Return (X, Y) of the center of cell containing provided text 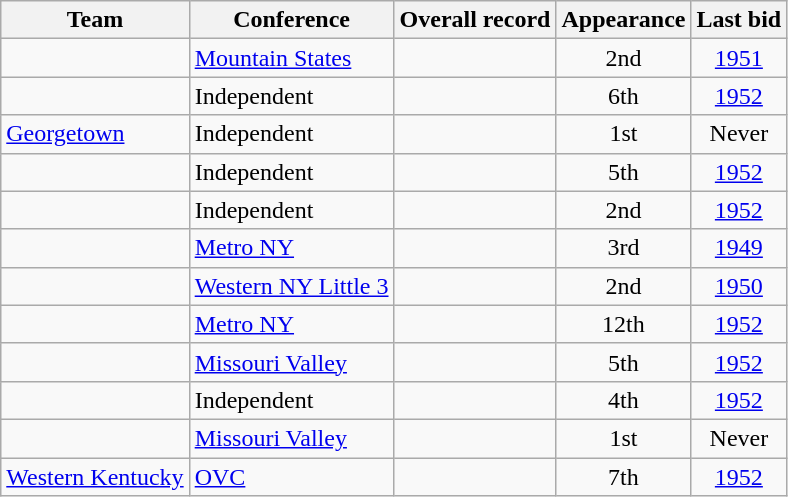
Mountain States (292, 58)
7th (624, 477)
Conference (292, 20)
1951 (739, 58)
Appearance (624, 20)
1950 (739, 286)
12th (624, 324)
Team (95, 20)
Last bid (739, 20)
1949 (739, 248)
4th (624, 400)
Overall record (475, 20)
Western NY Little 3 (292, 286)
3rd (624, 248)
Georgetown (95, 134)
OVC (292, 477)
Western Kentucky (95, 477)
6th (624, 96)
